Return the [x, y] coordinate for the center point of the cell that contains the specified text.  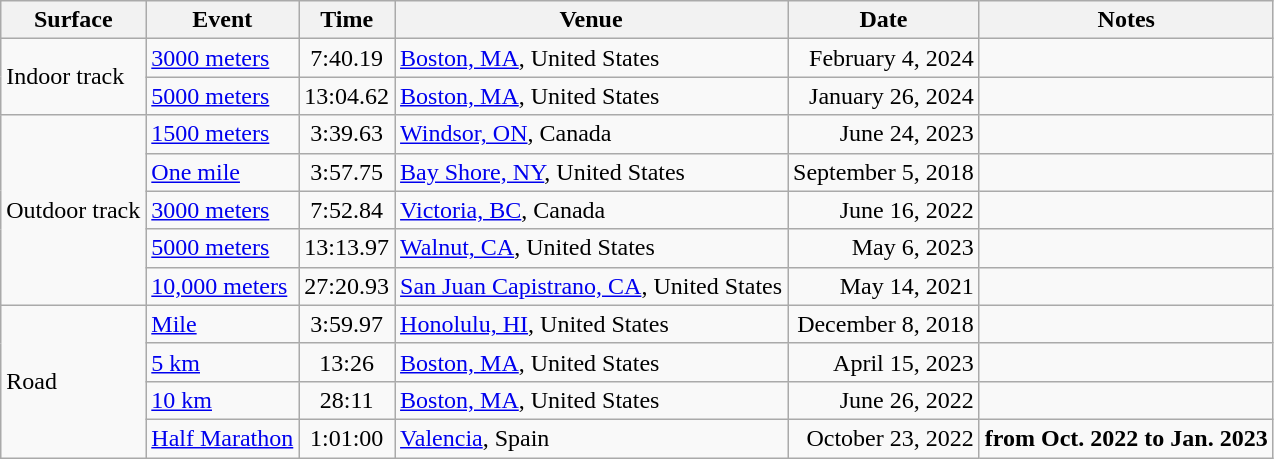
Valencia, Spain [592, 438]
Surface [74, 20]
October 23, 2022 [884, 438]
10,000 meters [222, 286]
Windsor, ON, Canada [592, 134]
13:13.97 [347, 248]
7:40.19 [347, 58]
One mile [222, 172]
Venue [592, 20]
San Juan Capistrano, CA, United States [592, 286]
Date [884, 20]
Mile [222, 324]
Half Marathon [222, 438]
Victoria, BC, Canada [592, 210]
5 km [222, 362]
3:59.97 [347, 324]
7:52.84 [347, 210]
December 8, 2018 [884, 324]
10 km [222, 400]
13:26 [347, 362]
Event [222, 20]
28:11 [347, 400]
Notes [1126, 20]
May 14, 2021 [884, 286]
May 6, 2023 [884, 248]
3:57.75 [347, 172]
Indoor track [74, 77]
13:04.62 [347, 96]
27:20.93 [347, 286]
Walnut, CA, United States [592, 248]
1500 meters [222, 134]
3:39.63 [347, 134]
February 4, 2024 [884, 58]
April 15, 2023 [884, 362]
September 5, 2018 [884, 172]
June 16, 2022 [884, 210]
Outdoor track [74, 210]
Bay Shore, NY, United States [592, 172]
January 26, 2024 [884, 96]
Road [74, 381]
from Oct. 2022 to Jan. 2023 [1126, 438]
Honolulu, HI, United States [592, 324]
June 26, 2022 [884, 400]
June 24, 2023 [884, 134]
1:01:00 [347, 438]
Time [347, 20]
